Identify which cell holds the provided text, then report its [x, y] central coordinate. 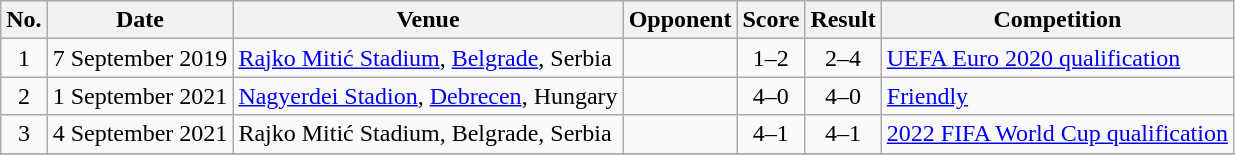
1–2 [771, 58]
1 [24, 58]
Venue [428, 20]
1 September 2021 [140, 96]
2–4 [843, 58]
2022 FIFA World Cup qualification [1057, 134]
Date [140, 20]
7 September 2019 [140, 58]
Result [843, 20]
3 [24, 134]
2 [24, 96]
Opponent [680, 20]
No. [24, 20]
Competition [1057, 20]
UEFA Euro 2020 qualification [1057, 58]
Nagyerdei Stadion, Debrecen, Hungary [428, 96]
Friendly [1057, 96]
4 September 2021 [140, 134]
Score [771, 20]
